Locate the cell with the specified text and output its [X, Y] center coordinate. 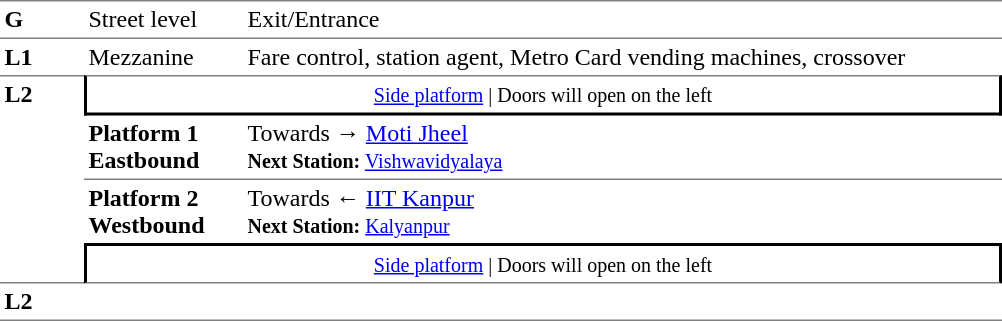
Exit/Entrance [622, 20]
Platform 2Westbound [164, 212]
L2 [42, 179]
Street level [164, 20]
Fare control, station agent, Metro Card vending machines, crossover [622, 57]
G [42, 20]
Platform 1Eastbound [164, 148]
Towards ← IIT KanpurNext Station: Kalyanpur [622, 212]
Mezzanine [164, 57]
L1 [42, 57]
Towards → Moti JheelNext Station: Vishwavidyalaya [622, 148]
